Locate the cell with the specified text and output its [X, Y] center coordinate. 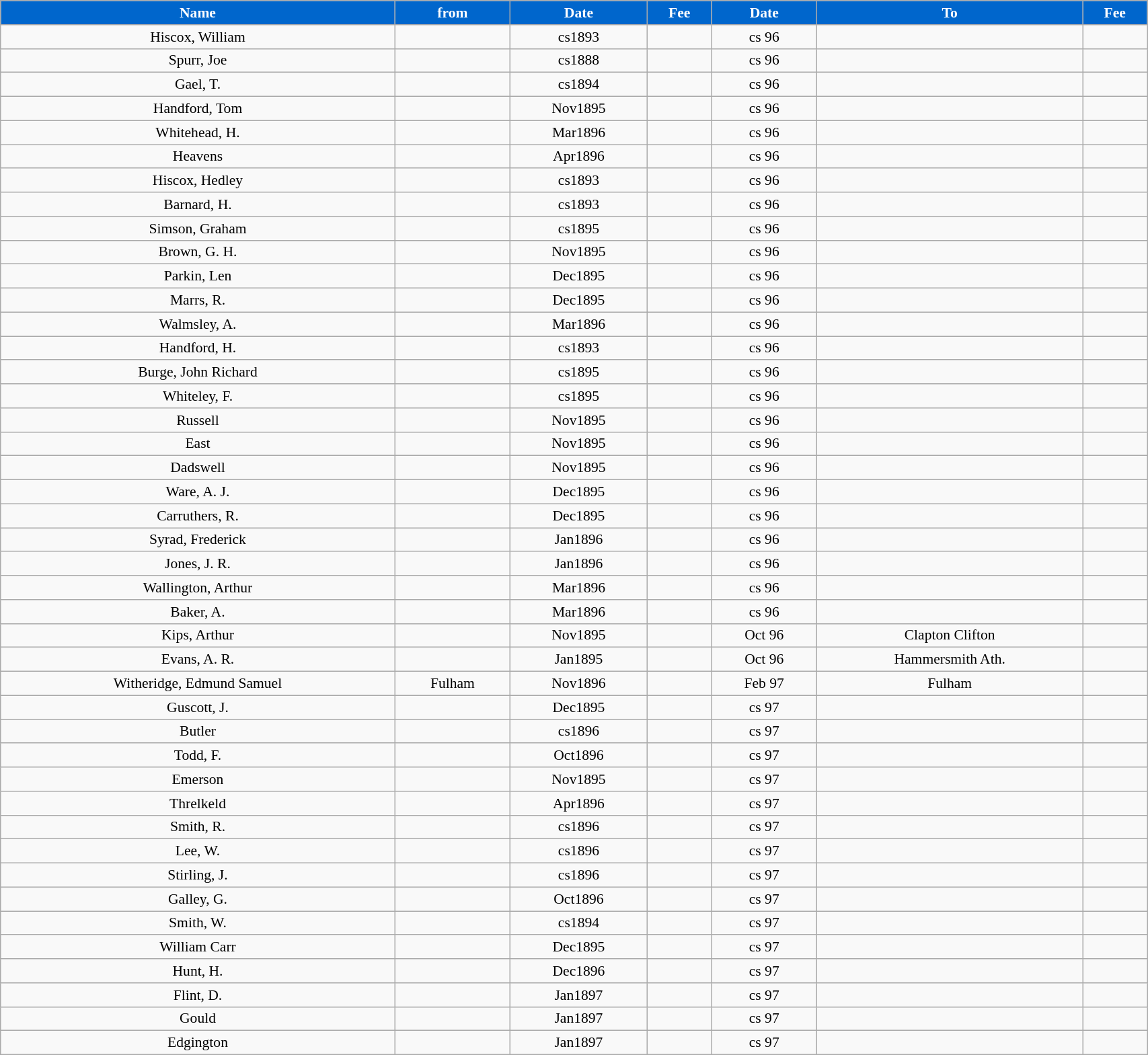
Whitehead, H. [198, 132]
East [198, 444]
Hiscox, Hedley [198, 181]
Flint, D. [198, 995]
Brown, G. H. [198, 252]
William Carr [198, 947]
Whiteley, F. [198, 396]
Simson, Graham [198, 229]
from [452, 13]
Baker, A. [198, 612]
Gael, T. [198, 85]
Todd, F. [198, 756]
Galley, G. [198, 899]
Gould [198, 1019]
Jones, J. R. [198, 564]
Jan1895 [579, 660]
Guscott, J. [198, 707]
Parkin, Len [198, 276]
Emerson [198, 779]
Hiscox, William [198, 37]
Syrad, Frederick [198, 540]
Spurr, Joe [198, 61]
Handford, Tom [198, 109]
Lee, W. [198, 851]
Butler [198, 732]
Feb 97 [764, 684]
Edgington [198, 1043]
Dadswell [198, 468]
Dec1896 [579, 971]
Heavens [198, 157]
Russell [198, 420]
Wallington, Arthur [198, 588]
Smith, W. [198, 923]
Ware, A. J. [198, 492]
Evans, A. R. [198, 660]
Nov1896 [579, 684]
Marrs, R. [198, 301]
Smith, R. [198, 827]
Name [198, 13]
Barnard, H. [198, 204]
Hunt, H. [198, 971]
cs1888 [579, 61]
Clapton Clifton [950, 635]
Threlkeld [198, 804]
Carruthers, R. [198, 516]
Handford, H. [198, 348]
Hammersmith Ath. [950, 660]
Kips, Arthur [198, 635]
Stirling, J. [198, 875]
Witheridge, Edmund Samuel [198, 684]
Walmsley, A. [198, 324]
To [950, 13]
Burge, John Richard [198, 373]
